Return [x, y] of the center of cell containing provided text 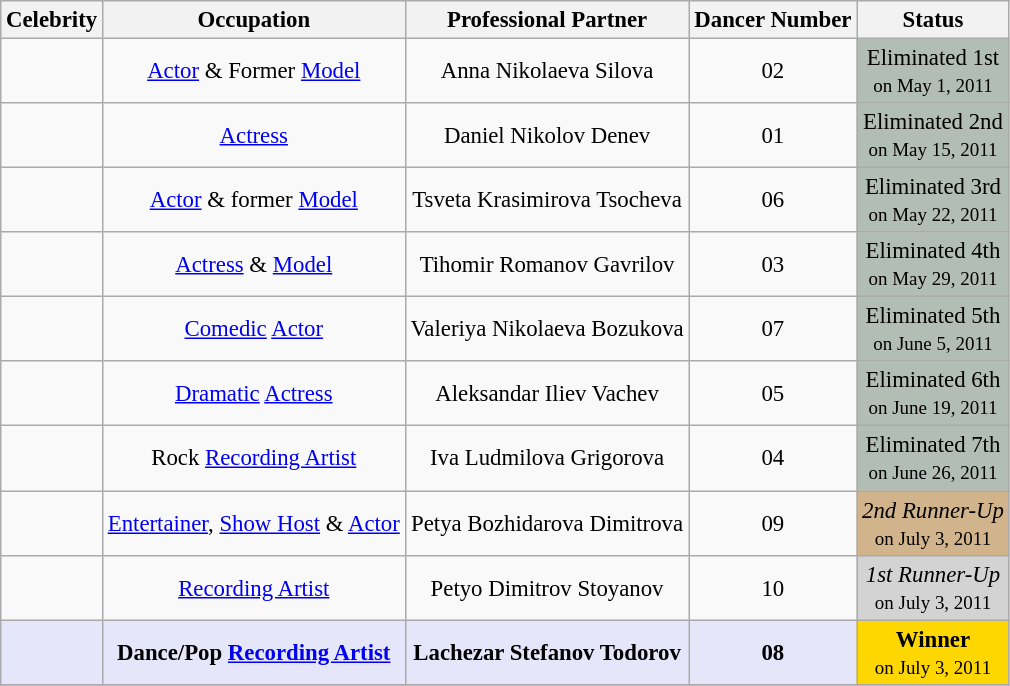
Eliminated 5thon June 5, 2011 [934, 330]
Petyo Dimitrov Stoyanov [547, 588]
03 [773, 264]
10 [773, 588]
Tsveta Krasimirova Tsocheva [547, 200]
Aleksandar Iliev Vachev [547, 394]
07 [773, 330]
Actress & Model [254, 264]
Dance/Pop Recording Artist [254, 652]
09 [773, 524]
Dramatic Actress [254, 394]
Eliminated 2ndon May 15, 2011 [934, 136]
Lachezar Stefanov Todorov [547, 652]
05 [773, 394]
Comedic Actor [254, 330]
Celebrity [52, 20]
2nd Runner-Upon July 3, 2011 [934, 524]
08 [773, 652]
1st Runner-Upon July 3, 2011 [934, 588]
Eliminated 4thon May 29, 2011 [934, 264]
Tihomir Romanov Gavrilov [547, 264]
Status [934, 20]
Eliminated 1ston May 1, 2011 [934, 72]
Winneron July 3, 2011 [934, 652]
Eliminated 6thon June 19, 2011 [934, 394]
Valeriya Nikolaeva Bozukova [547, 330]
Dancer Number [773, 20]
Petya Bozhidarova Dimitrova [547, 524]
Iva Ludmilova Grigorova [547, 458]
Actor & former Model [254, 200]
Eliminated 3rdon May 22, 2011 [934, 200]
06 [773, 200]
Anna Nikolaeva Silova [547, 72]
Professional Partner [547, 20]
Eliminated 7thon June 26, 2011 [934, 458]
Rock Recording Artist [254, 458]
Daniel Nikolov Denev [547, 136]
Entertainer, Show Host & Actor [254, 524]
04 [773, 458]
Actress [254, 136]
Actor & Former Model [254, 72]
02 [773, 72]
Occupation [254, 20]
01 [773, 136]
Recording Artist [254, 588]
